Extract the (X, Y) coordinate from the center of the cell holding the provided text.  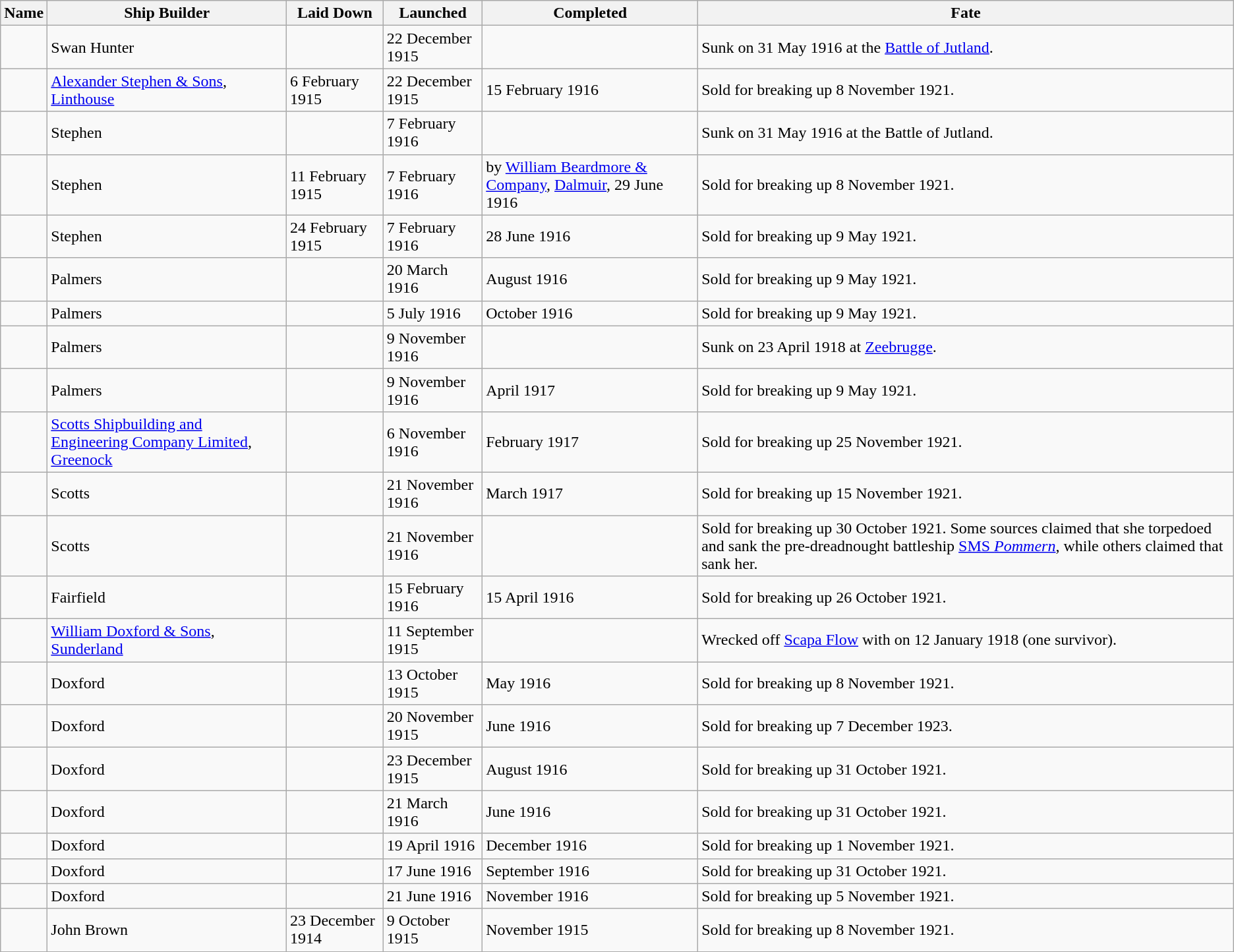
6 November 1916 (432, 442)
Fairfield (167, 597)
November 1916 (591, 896)
Wrecked off Scapa Flow with on 12 January 1918 (one survivor). (966, 641)
William Doxford & Sons, Sunderland (167, 641)
Fate (966, 13)
Sunk on 23 April 1918 at Zeebrugge. (966, 347)
Launched (432, 13)
May 1916 (591, 683)
6 February 1915 (335, 90)
Sold for breaking up 26 October 1921. (966, 597)
Laid Down (335, 13)
November 1915 (591, 930)
15 April 1916 (591, 597)
Name (24, 13)
9 October 1915 (432, 930)
John Brown (167, 930)
September 1916 (591, 871)
Sold for breaking up 7 December 1923. (966, 727)
23 December 1915 (432, 769)
Sold for breaking up 15 November 1921. (966, 493)
March 1917 (591, 493)
Sold for breaking up 5 November 1921. (966, 896)
11 February 1915 (335, 185)
Sold for breaking up 1 November 1921. (966, 846)
February 1917 (591, 442)
23 December 1914 (335, 930)
28 June 1916 (591, 236)
20 November 1915 (432, 727)
21 June 1916 (432, 896)
20 March 1916 (432, 280)
April 1917 (591, 390)
December 1916 (591, 846)
October 1916 (591, 313)
11 September 1915 (432, 641)
5 July 1916 (432, 313)
17 June 1916 (432, 871)
24 February 1915 (335, 236)
by William Beardmore & Company, Dalmuir, 29 June 1916 (591, 185)
Swan Hunter (167, 47)
19 April 1916 (432, 846)
21 March 1916 (432, 812)
Sold for breaking up 25 November 1921. (966, 442)
Ship Builder (167, 13)
Alexander Stephen & Sons, Linthouse (167, 90)
13 October 1915 (432, 683)
Scotts Shipbuilding and Engineering Company Limited, Greenock (167, 442)
Completed (591, 13)
